For the text-containing cell, return its midpoint in (X, Y) coordinate format. 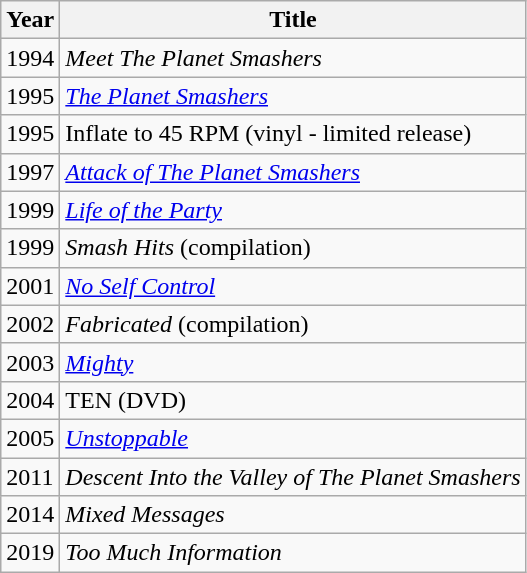
Too Much Information (293, 553)
Mixed Messages (293, 515)
Mighty (293, 362)
2019 (30, 553)
Life of the Party (293, 210)
1994 (30, 58)
TEN (DVD) (293, 400)
2004 (30, 400)
2014 (30, 515)
1997 (30, 172)
2002 (30, 324)
2005 (30, 438)
Unstoppable (293, 438)
Inflate to 45 RPM (vinyl - limited release) (293, 134)
Smash Hits (compilation) (293, 248)
Descent Into the Valley of The Planet Smashers (293, 477)
Meet The Planet Smashers (293, 58)
Year (30, 20)
2003 (30, 362)
2001 (30, 286)
No Self Control (293, 286)
The Planet Smashers (293, 96)
Title (293, 20)
Attack of The Planet Smashers (293, 172)
Fabricated (compilation) (293, 324)
2011 (30, 477)
